Return the [x, y] coordinate for the center point of the cell that contains the specified text.  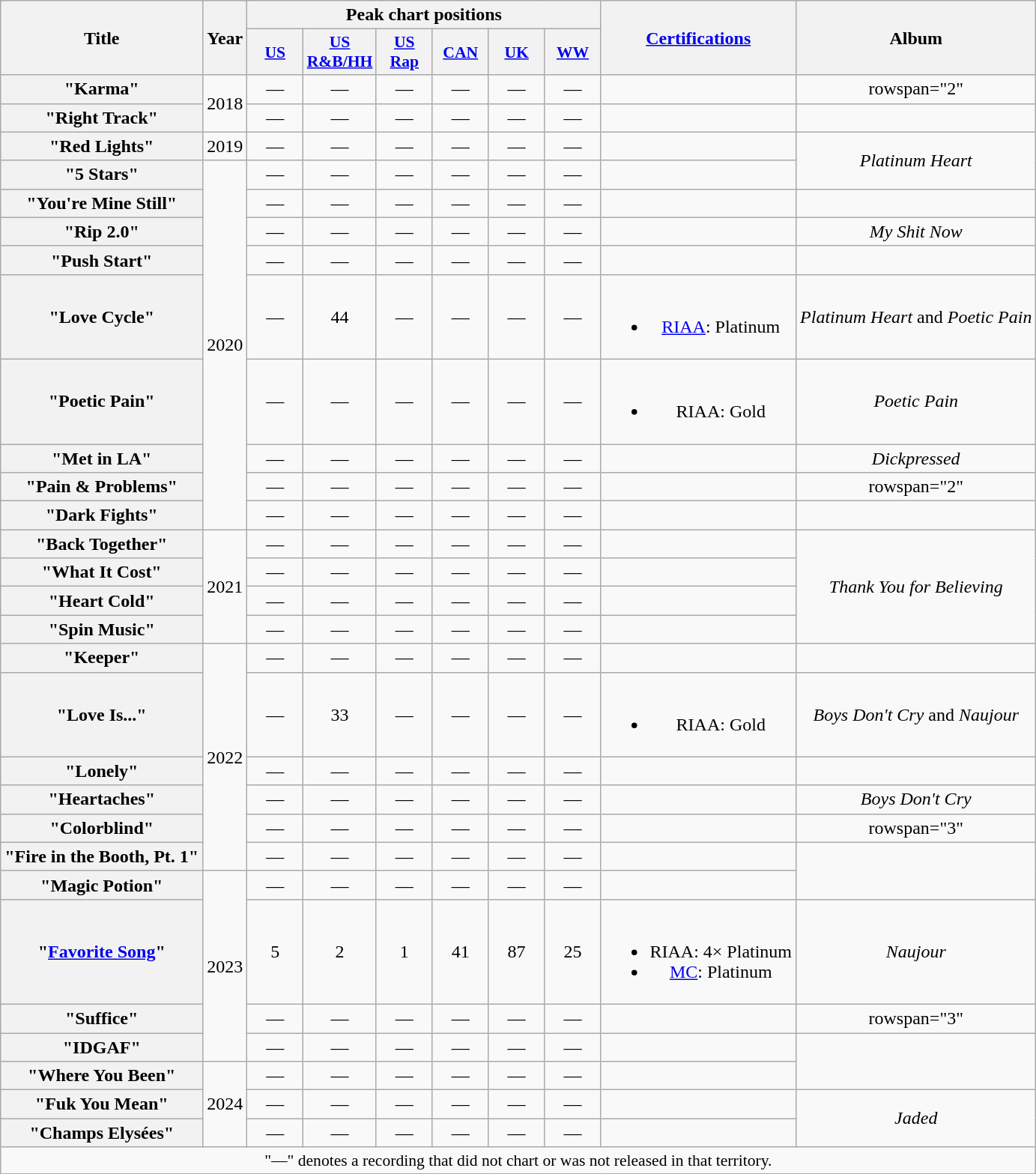
"Heart Cold" [102, 601]
WW [572, 52]
Certifications [698, 37]
25 [572, 951]
"Colorblind" [102, 828]
Boys Don't Cry [916, 799]
Title [102, 37]
41 [460, 951]
"Poetic Pain" [102, 402]
USRap [405, 52]
2024 [225, 1104]
Year [225, 37]
Album [916, 37]
"Back Together" [102, 544]
"Suffice" [102, 1018]
"Dark Fights" [102, 515]
"Fire in the Booth, Pt. 1" [102, 856]
2018 [225, 103]
"Fuk You Mean" [102, 1104]
"Spin Music" [102, 629]
2020 [225, 345]
Boys Don't Cry and Naujour [916, 715]
"You're Mine Still" [102, 203]
"IDGAF" [102, 1047]
"Rip 2.0" [102, 232]
Jaded [916, 1119]
44 [340, 316]
"Favorite Song" [102, 951]
"Met in LA" [102, 458]
"Lonely" [102, 771]
Platinum Heart [916, 160]
"Pain & Problems" [102, 487]
2022 [225, 757]
"Heartaches" [102, 799]
RIAA: 4× PlatinumMC: Platinum [698, 951]
"What It Cost" [102, 572]
"Where You Been" [102, 1076]
UK [517, 52]
Naujour [916, 951]
Poetic Pain [916, 402]
"Champs Elysées" [102, 1133]
CAN [460, 52]
"Magic Potion" [102, 885]
My Shit Now [916, 232]
RIAA: Platinum [698, 316]
"Red Lights" [102, 146]
"Karma" [102, 89]
"Love Cycle" [102, 316]
Thank You for Believing [916, 587]
2 [340, 951]
Platinum Heart and Poetic Pain [916, 316]
US [276, 52]
USR&B/HH [340, 52]
1 [405, 951]
2019 [225, 146]
33 [340, 715]
"Push Start" [102, 260]
2021 [225, 587]
87 [517, 951]
"Right Track" [102, 118]
Dickpressed [916, 458]
5 [276, 951]
"Keeper" [102, 658]
"5 Stars" [102, 175]
"Love Is..." [102, 715]
Peak chart positions [424, 15]
"—" denotes a recording that did not chart or was not released in that territory. [518, 1161]
2023 [225, 966]
